Identify which cell holds the provided text, then report its (x, y) central coordinate. 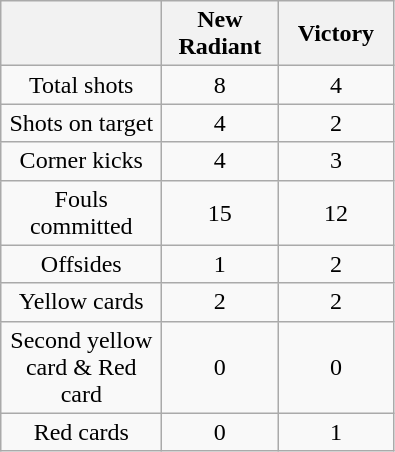
Second yellow card & Red card (82, 367)
15 (220, 212)
12 (336, 212)
Fouls committed (82, 212)
Corner kicks (82, 161)
3 (336, 161)
Yellow cards (82, 302)
Offsides (82, 264)
Victory (336, 34)
Shots on target (82, 123)
8 (220, 85)
Total shots (82, 85)
New Radiant (220, 34)
Red cards (82, 432)
